Determine the (x, y) coordinate at the center of the cell enclosing the given text.  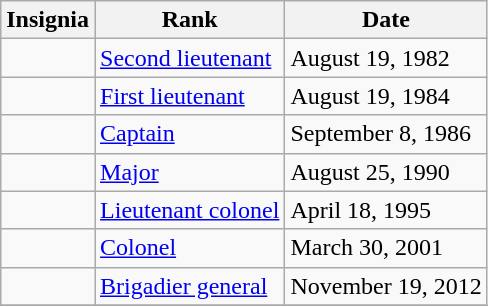
Brigadier general (190, 286)
April 18, 1995 (386, 210)
Captain (190, 134)
Date (386, 20)
August 25, 1990 (386, 172)
August 19, 1984 (386, 96)
Second lieutenant (190, 58)
Major (190, 172)
Lieutenant colonel (190, 210)
Colonel (190, 248)
September 8, 1986 (386, 134)
Rank (190, 20)
Insignia (48, 20)
March 30, 2001 (386, 248)
First lieutenant (190, 96)
August 19, 1982 (386, 58)
November 19, 2012 (386, 286)
